For the text-containing cell, return its midpoint in (X, Y) coordinate format. 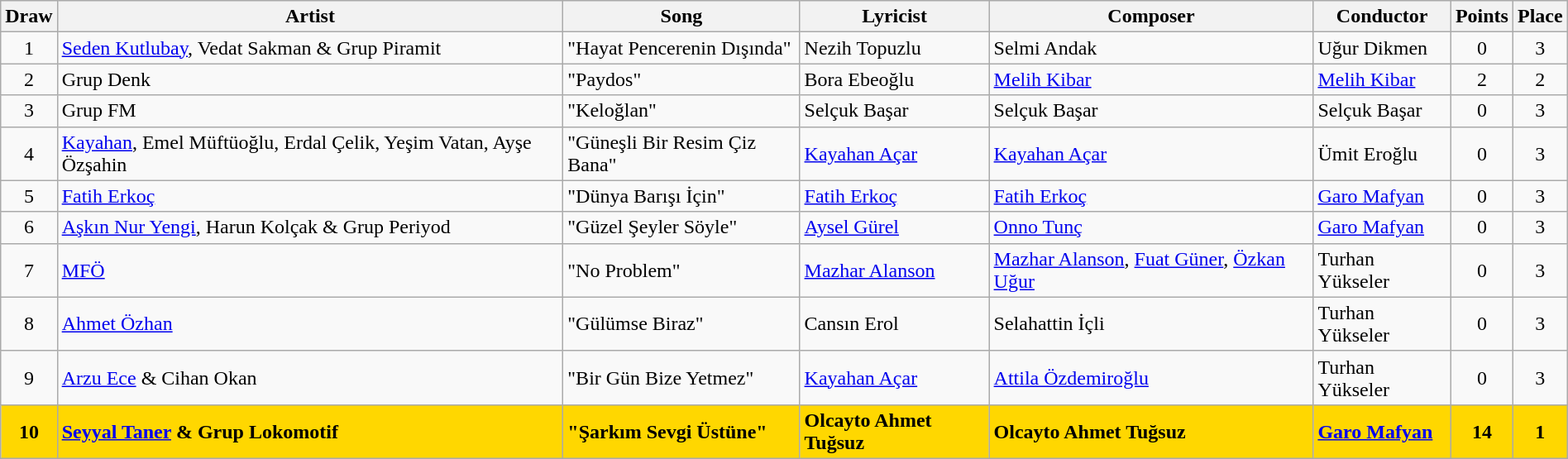
Artist (310, 17)
Selahattin İçli (1151, 324)
Onno Tunç (1151, 227)
Mazhar Alanson (895, 270)
"Bir Gün Bize Yetmez" (681, 377)
"Paydos" (681, 79)
Place (1540, 17)
Lyricist (895, 17)
Kayahan, Emel Müftüoğlu, Erdal Çelik, Yeşim Vatan, Ayşe Özşahin (310, 154)
Aşkın Nur Yengi, Harun Kolçak & Grup Periyod (310, 227)
"No Problem" (681, 270)
Attila Özdemiroğlu (1151, 377)
MFÖ (310, 270)
"Hayat Pencerenin Dışında" (681, 48)
4 (29, 154)
Draw (29, 17)
Mazhar Alanson, Fuat Güner, Özkan Uğur (1151, 270)
Ahmet Özhan (310, 324)
Seyyal Taner & Grup Lokomotif (310, 432)
6 (29, 227)
"Şarkım Sevgi Üstüne" (681, 432)
Composer (1151, 17)
8 (29, 324)
Grup FM (310, 111)
14 (1482, 432)
10 (29, 432)
Bora Ebeoğlu (895, 79)
Ümit Eroğlu (1383, 154)
"Güzel Şeyler Söyle" (681, 227)
9 (29, 377)
Uğur Dikmen (1383, 48)
Grup Denk (310, 79)
"Gülümse Biraz" (681, 324)
"Dünya Barışı İçin" (681, 196)
7 (29, 270)
Conductor (1383, 17)
Aysel Gürel (895, 227)
"Keloğlan" (681, 111)
Cansın Erol (895, 324)
Points (1482, 17)
Nezih Topuzlu (895, 48)
5 (29, 196)
"Güneşli Bir Resim Çiz Bana" (681, 154)
Arzu Ece & Cihan Okan (310, 377)
Selmi Andak (1151, 48)
Song (681, 17)
Seden Kutlubay, Vedat Sakman & Grup Piramit (310, 48)
